Extract the (x, y) coordinate from the center of the cell holding the provided text.  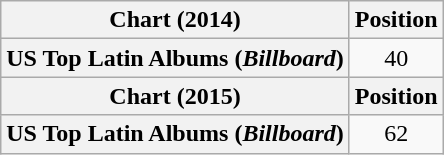
40 (396, 58)
62 (396, 134)
Chart (2014) (176, 20)
Chart (2015) (176, 96)
